Pinpoint the cell where the given text exists, returning its [X, Y] midpoint coordinate. 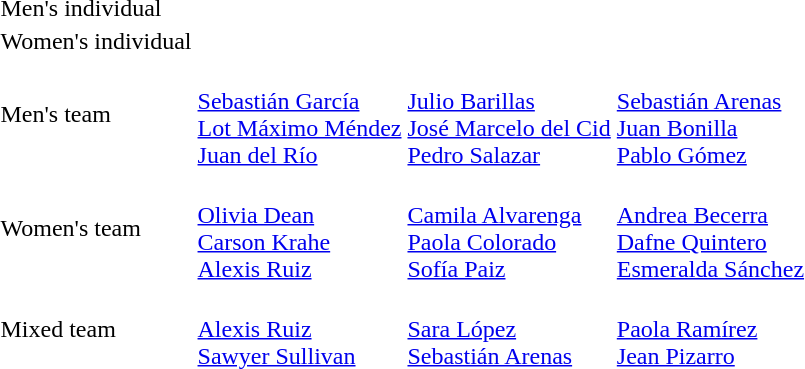
Camila AlvarengaPaola ColoradoSofía Paiz [509, 228]
Sebastián ArenasJuan BonillaPablo Gómez [710, 114]
Andrea BecerraDafne QuinteroEsmeralda Sánchez [710, 228]
Olivia DeanCarson KraheAlexis Ruiz [300, 228]
Julio BarillasJosé Marcelo del CidPedro Salazar [509, 114]
Sebastián GarcíaLot Máximo MéndezJuan del Río [300, 114]
